Search for the cell housing the specified text and yield its [x, y] center coordinate. 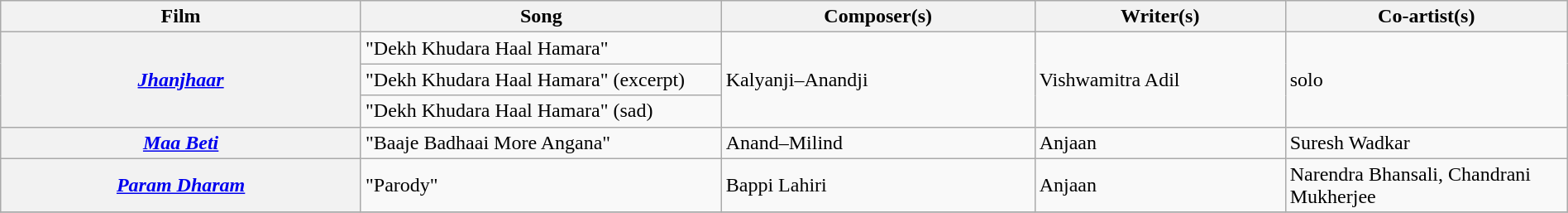
"Dekh Khudara Haal Hamara" (sad) [541, 111]
Jhanjhaar [181, 80]
"Baaje Badhaai More Angana" [541, 143]
Writer(s) [1159, 17]
Anand–Milind [878, 143]
Film [181, 17]
Song [541, 17]
"Parody" [541, 186]
Co-artist(s) [1426, 17]
Param Dharam [181, 186]
Kalyanji–Anandji [878, 80]
Vishwamitra Adil [1159, 80]
Composer(s) [878, 17]
"Dekh Khudara Haal Hamara" [541, 48]
solo [1426, 80]
Bappi Lahiri [878, 186]
"Dekh Khudara Haal Hamara" (excerpt) [541, 80]
Narendra Bhansali, Chandrani Mukherjee [1426, 186]
Suresh Wadkar [1426, 143]
Maa Beti [181, 143]
